Scan for the cell matching the given text and deliver its (x, y) coordinate at center. 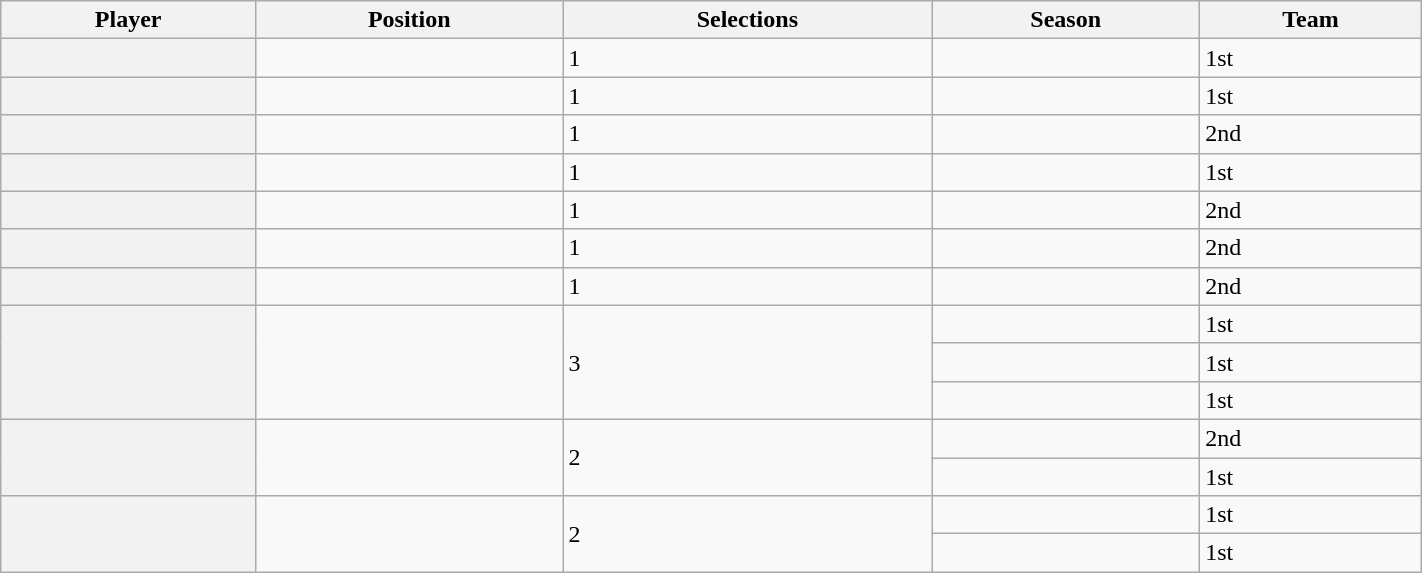
Position (410, 20)
3 (748, 362)
Team (1311, 20)
Season (1066, 20)
Selections (748, 20)
Player (128, 20)
